From the cell containing the given text, extract its center point as [x, y] coordinate. 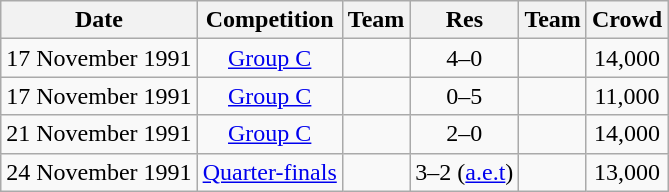
Competition [270, 20]
Quarter-finals [270, 172]
Res [464, 20]
Crowd [626, 20]
13,000 [626, 172]
21 November 1991 [99, 134]
2–0 [464, 134]
4–0 [464, 58]
3–2 (a.e.t) [464, 172]
11,000 [626, 96]
0–5 [464, 96]
Date [99, 20]
24 November 1991 [99, 172]
